Detect which cell encompasses the target text, then output its [X, Y] center coordinate. 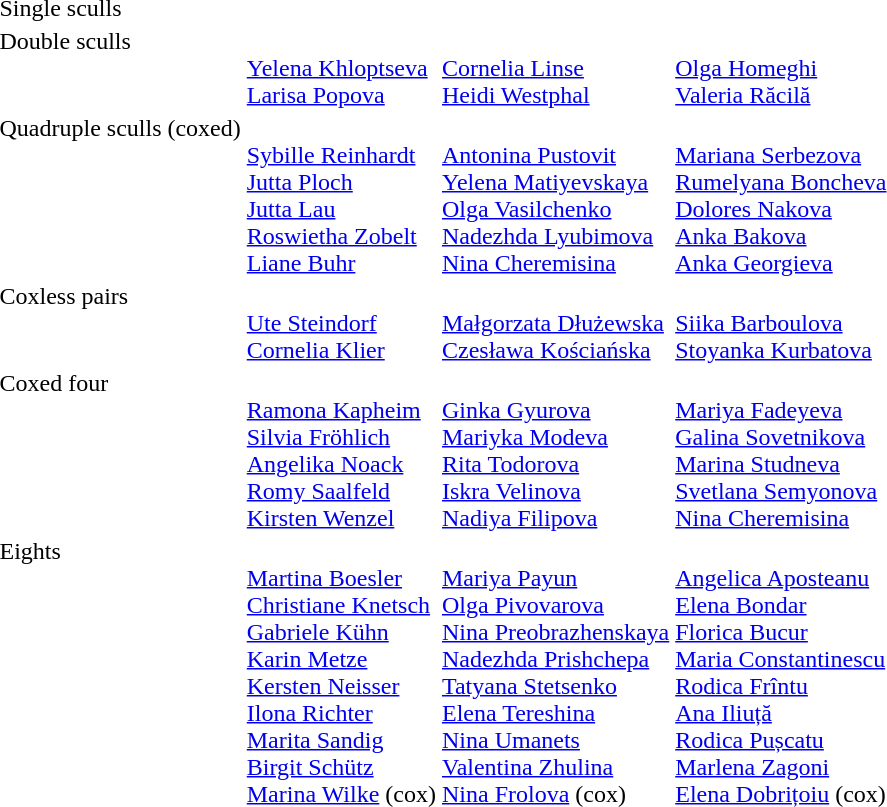
Ginka GyurovaMariyka ModevaRita TodorovaIskra VelinovaNadiya Filipova [555, 450]
Yelena Khloptseva Larisa Popova [341, 68]
Małgorzata Dłużewska Czesława Kościańska [555, 323]
Ute Steindorf Cornelia Klier [341, 323]
Antonina PustovitYelena MatiyevskayaOlga VasilchenkoNadezhda LyubimovaNina Cheremisina [555, 196]
Ramona KapheimSilvia FröhlichAngelika NoackRomy SaalfeldKirsten Wenzel [341, 450]
Sybille ReinhardtJutta PlochJutta LauRoswietha ZobeltLiane Buhr [341, 196]
Cornelia Linse Heidi Westphal [555, 68]
